Search for the cell housing the specified text and yield its [X, Y] center coordinate. 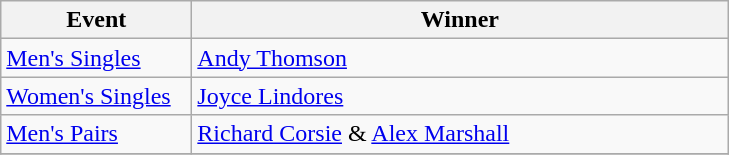
Joyce Lindores [460, 96]
Andy Thomson [460, 58]
Winner [460, 20]
Men's Pairs [96, 134]
Men's Singles [96, 58]
Richard Corsie & Alex Marshall [460, 134]
Event [96, 20]
Women's Singles [96, 96]
